Output the [x, y] coordinate of the center of the cell containing the given text.  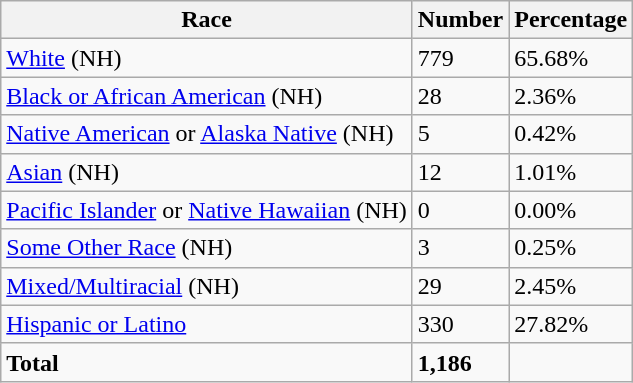
Asian (NH) [207, 172]
29 [460, 286]
3 [460, 248]
2.36% [571, 96]
Hispanic or Latino [207, 324]
5 [460, 134]
0 [460, 210]
2.45% [571, 286]
779 [460, 58]
Black or African American (NH) [207, 96]
0.25% [571, 248]
0.42% [571, 134]
0.00% [571, 210]
Some Other Race (NH) [207, 248]
330 [460, 324]
Native American or Alaska Native (NH) [207, 134]
Race [207, 20]
1,186 [460, 362]
28 [460, 96]
65.68% [571, 58]
Percentage [571, 20]
12 [460, 172]
Total [207, 362]
27.82% [571, 324]
1.01% [571, 172]
Number [460, 20]
White (NH) [207, 58]
Pacific Islander or Native Hawaiian (NH) [207, 210]
Mixed/Multiracial (NH) [207, 286]
